Locate the cell with the specified text and output its [X, Y] center coordinate. 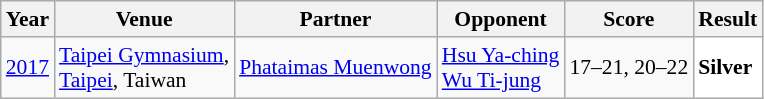
Taipei Gymnasium,Taipei, Taiwan [144, 68]
Opponent [501, 19]
Venue [144, 19]
Silver [728, 68]
17–21, 20–22 [628, 68]
Score [628, 19]
Phataimas Muenwong [336, 68]
2017 [28, 68]
Result [728, 19]
Partner [336, 19]
Hsu Ya-ching Wu Ti-jung [501, 68]
Year [28, 19]
